Provide the [X, Y] coordinate of the cell's center where the given text is located.  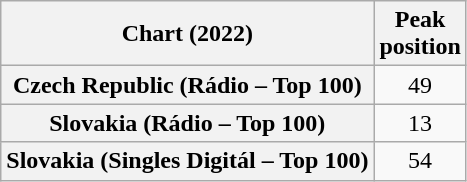
Slovakia (Singles Digitál – Top 100) [188, 161]
Peakposition [420, 34]
Czech Republic (Rádio – Top 100) [188, 85]
49 [420, 85]
54 [420, 161]
Chart (2022) [188, 34]
Slovakia (Rádio – Top 100) [188, 123]
13 [420, 123]
